Determine the (x, y) coordinate at the center of the cell enclosing the given text.  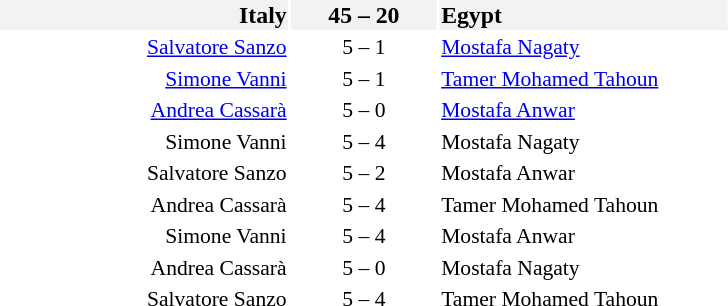
5 – 2 (364, 173)
45 – 20 (364, 15)
Italy (144, 15)
Egypt (584, 15)
